Locate the cell with the specified text and output its (x, y) center coordinate. 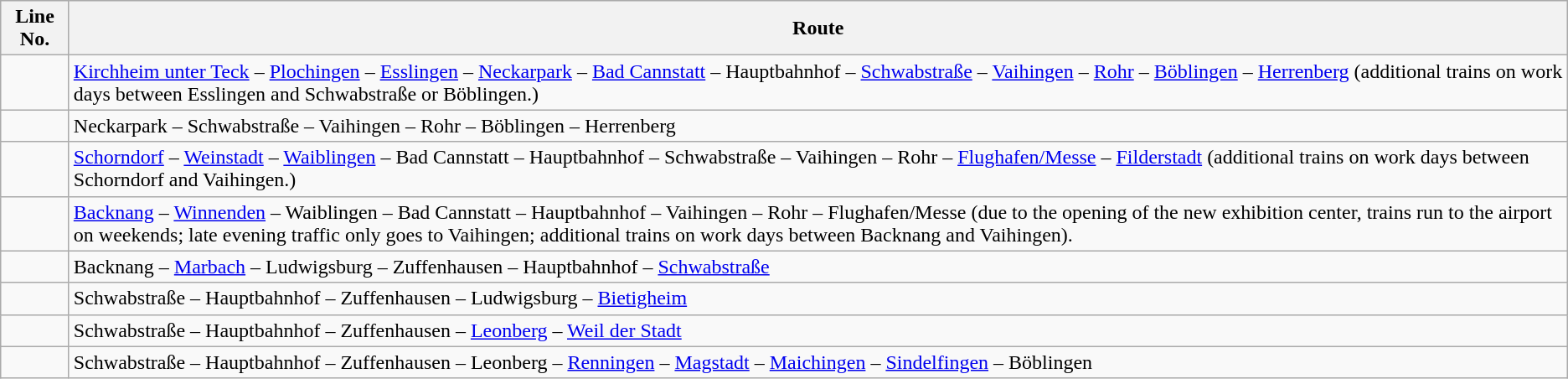
Line No. (35, 29)
Schwabstraße – Hauptbahnhof – Zuffenhausen – Ludwigsburg – Bietigheim (818, 299)
Route (818, 29)
Schwabstraße – Hauptbahnhof – Zuffenhausen – Leonberg – Weil der Stadt (818, 330)
Backnang – Marbach – Ludwigsburg – Zuffenhausen – Hauptbahnhof – Schwabstraße (818, 267)
Schwabstraße – Hauptbahnhof – Zuffenhausen – Leonberg – Renningen – Magstadt – Maichingen – Sindelfingen – Böblingen (818, 362)
Neckarpark – Schwabstraße – Vaihingen – Rohr – Böblingen – Herrenberg (818, 126)
